Find where the given text appears and provide that cell's center as [X, Y] coordinate. 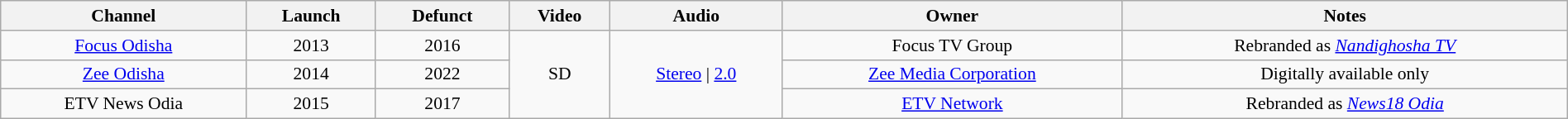
2013 [311, 45]
2014 [311, 74]
Zee Media Corporation [953, 74]
Defunct [442, 16]
2017 [442, 104]
Zee Odisha [124, 74]
Channel [124, 16]
Focus Odisha [124, 45]
Focus TV Group [953, 45]
Stereo | 2.0 [696, 74]
2015 [311, 104]
Video [559, 16]
Launch [311, 16]
Notes [1345, 16]
ETV News Odia [124, 104]
ETV Network [953, 104]
Digitally available only [1345, 74]
SD [559, 74]
2016 [442, 45]
Rebranded as Nandighosha TV [1345, 45]
Rebranded as News18 Odia [1345, 104]
Owner [953, 16]
2022 [442, 74]
Audio [696, 16]
